Capture the cell that displays the provided text and extract its [x, y] central coordinate. 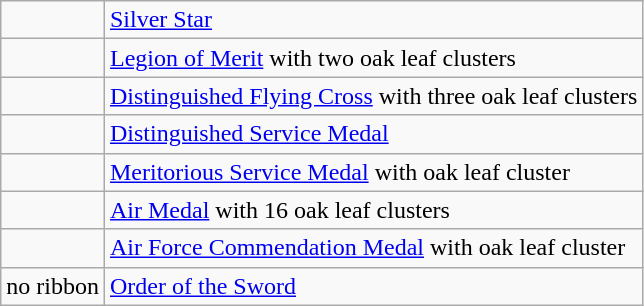
no ribbon [53, 286]
Air Force Commendation Medal with oak leaf cluster [373, 248]
Order of the Sword [373, 286]
Meritorious Service Medal with oak leaf cluster [373, 172]
Distinguished Service Medal [373, 134]
Distinguished Flying Cross with three oak leaf clusters [373, 96]
Legion of Merit with two oak leaf clusters [373, 58]
Silver Star [373, 20]
Air Medal with 16 oak leaf clusters [373, 210]
